Output the [x, y] coordinate of the center of the cell containing the given text.  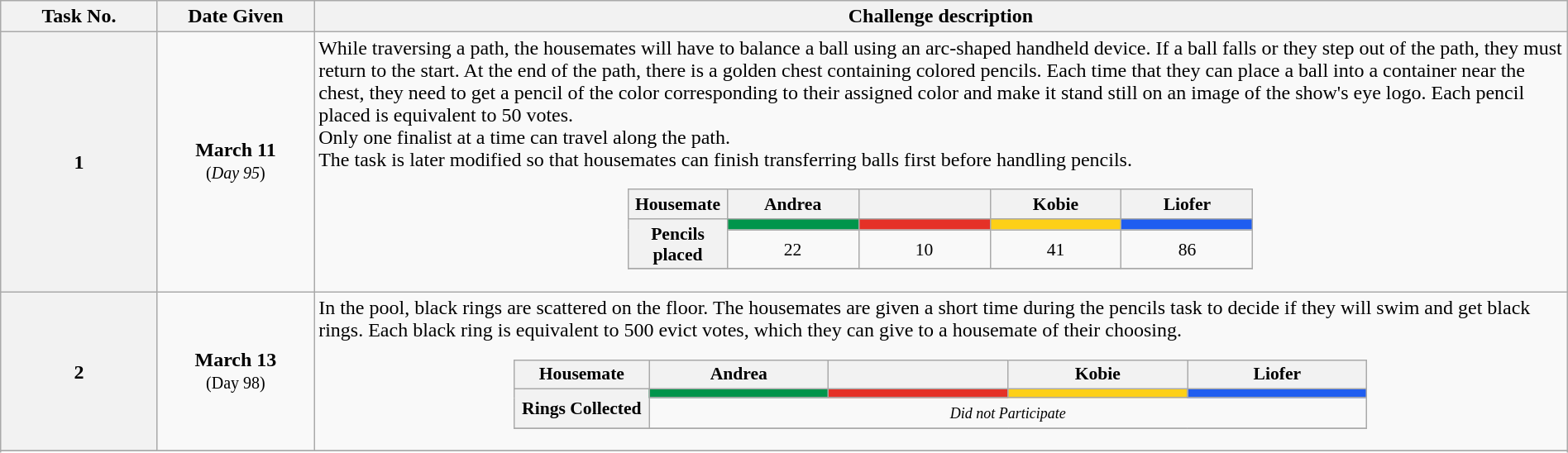
Rings Collected [582, 408]
22 [792, 250]
41 [1055, 250]
March 11(Day 95) [235, 162]
Challenge description [941, 17]
86 [1188, 250]
10 [925, 250]
March 13(Day 98) [235, 372]
Did not Participate [1008, 413]
1 [79, 162]
2 [79, 372]
Date Given [235, 17]
Pencilsplaced [678, 243]
Task No. [79, 17]
